Return the [X, Y] coordinate for the center point of the cell that contains the specified text.  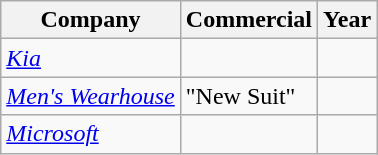
"New Suit" [248, 96]
Kia [91, 58]
Commercial [248, 20]
Year [348, 20]
Microsoft [91, 134]
Men's Wearhouse [91, 96]
Company [91, 20]
